Capture the cell that displays the provided text and extract its (X, Y) central coordinate. 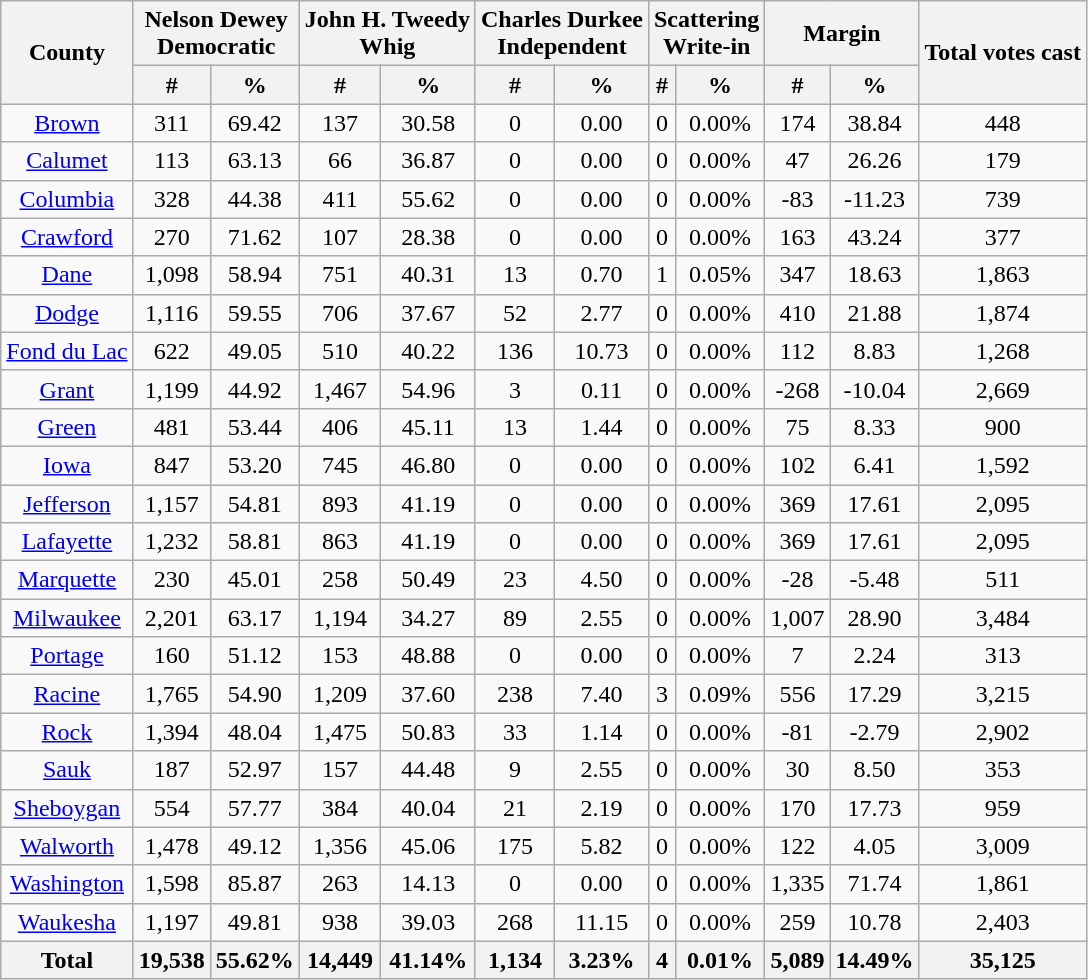
4.05 (874, 846)
3,215 (1003, 694)
43.24 (874, 237)
1,598 (172, 884)
706 (340, 313)
44.92 (254, 389)
14.49% (874, 960)
54.81 (254, 503)
353 (1003, 770)
Lafayette (67, 542)
-268 (798, 389)
1,335 (798, 884)
41.14% (428, 960)
County (67, 52)
14,449 (340, 960)
33 (514, 732)
313 (1003, 656)
0.70 (602, 275)
52 (514, 313)
1,197 (172, 922)
49.12 (254, 846)
0.09% (720, 694)
Sauk (67, 770)
1.14 (602, 732)
1,194 (340, 618)
1,209 (340, 694)
258 (340, 580)
Fond du Lac (67, 351)
1,765 (172, 694)
2,902 (1003, 732)
-10.04 (874, 389)
622 (172, 351)
14.13 (428, 884)
1,268 (1003, 351)
11.15 (602, 922)
Margin (842, 34)
50.49 (428, 580)
-83 (798, 199)
Jefferson (67, 503)
1,861 (1003, 884)
1,157 (172, 503)
938 (340, 922)
751 (340, 275)
384 (340, 808)
0.05% (720, 275)
38.84 (874, 123)
7.40 (602, 694)
1,199 (172, 389)
63.13 (254, 161)
39.03 (428, 922)
10.78 (874, 922)
Charles DurkeeIndependent (562, 34)
53.44 (254, 427)
40.31 (428, 275)
1,874 (1003, 313)
157 (340, 770)
40.04 (428, 808)
163 (798, 237)
21.88 (874, 313)
17.73 (874, 808)
51.12 (254, 656)
Total votes cast (1003, 52)
-28 (798, 580)
Rock (67, 732)
4.50 (602, 580)
8.50 (874, 770)
Sheboygan (67, 808)
554 (172, 808)
48.04 (254, 732)
37.60 (428, 694)
Crawford (67, 237)
28.38 (428, 237)
57.77 (254, 808)
69.42 (254, 123)
48.88 (428, 656)
19,538 (172, 960)
1,478 (172, 846)
1,356 (340, 846)
900 (1003, 427)
66 (340, 161)
102 (798, 465)
John H. TweedyWhig (387, 34)
2,669 (1003, 389)
37.67 (428, 313)
8.83 (874, 351)
9 (514, 770)
174 (798, 123)
23 (514, 580)
311 (172, 123)
Walworth (67, 846)
1 (662, 275)
85.87 (254, 884)
238 (514, 694)
263 (340, 884)
0.01% (720, 960)
7 (798, 656)
1,232 (172, 542)
3,009 (1003, 846)
2,403 (1003, 922)
Columbia (67, 199)
21 (514, 808)
52.97 (254, 770)
6.41 (874, 465)
36.87 (428, 161)
1,467 (340, 389)
44.38 (254, 199)
4 (662, 960)
112 (798, 351)
Total (67, 960)
28.90 (874, 618)
Nelson DeweyDemocratic (216, 34)
1.44 (602, 427)
Grant (67, 389)
46.80 (428, 465)
2.19 (602, 808)
3.23% (602, 960)
45.06 (428, 846)
47 (798, 161)
-81 (798, 732)
893 (340, 503)
410 (798, 313)
1,863 (1003, 275)
1,475 (340, 732)
17.29 (874, 694)
448 (1003, 123)
44.48 (428, 770)
Dodge (67, 313)
411 (340, 199)
259 (798, 922)
54.96 (428, 389)
71.74 (874, 884)
1,592 (1003, 465)
1,007 (798, 618)
377 (1003, 237)
10.73 (602, 351)
Waukesha (67, 922)
136 (514, 351)
30.58 (428, 123)
Calumet (67, 161)
30 (798, 770)
959 (1003, 808)
18.63 (874, 275)
745 (340, 465)
-5.48 (874, 580)
1,134 (514, 960)
510 (340, 351)
40.22 (428, 351)
Washington (67, 884)
187 (172, 770)
175 (514, 846)
556 (798, 694)
49.05 (254, 351)
122 (798, 846)
113 (172, 161)
511 (1003, 580)
Portage (67, 656)
45.11 (428, 427)
8.33 (874, 427)
59.55 (254, 313)
5,089 (798, 960)
481 (172, 427)
Milwaukee (67, 618)
54.90 (254, 694)
75 (798, 427)
Dane (67, 275)
739 (1003, 199)
107 (340, 237)
89 (514, 618)
Marquette (67, 580)
-11.23 (874, 199)
347 (798, 275)
58.94 (254, 275)
2,201 (172, 618)
160 (172, 656)
270 (172, 237)
-2.79 (874, 732)
Brown (67, 123)
ScatteringWrite-in (706, 34)
230 (172, 580)
170 (798, 808)
63.17 (254, 618)
Iowa (67, 465)
863 (340, 542)
45.01 (254, 580)
406 (340, 427)
Racine (67, 694)
179 (1003, 161)
328 (172, 199)
58.81 (254, 542)
1,394 (172, 732)
1,098 (172, 275)
35,125 (1003, 960)
847 (172, 465)
55.62% (254, 960)
34.27 (428, 618)
5.82 (602, 846)
0.11 (602, 389)
2.24 (874, 656)
1,116 (172, 313)
153 (340, 656)
2.77 (602, 313)
71.62 (254, 237)
3,484 (1003, 618)
53.20 (254, 465)
26.26 (874, 161)
Green (67, 427)
55.62 (428, 199)
137 (340, 123)
49.81 (254, 922)
268 (514, 922)
50.83 (428, 732)
